Detect which cell encompasses the target text, then output its [x, y] center coordinate. 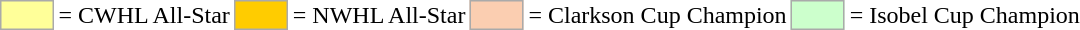
= Clarkson Cup Champion [658, 15]
= CWHL All-Star [144, 15]
= NWHL All-Star [379, 15]
